Find where the given text appears and provide that cell's center as (x, y) coordinate. 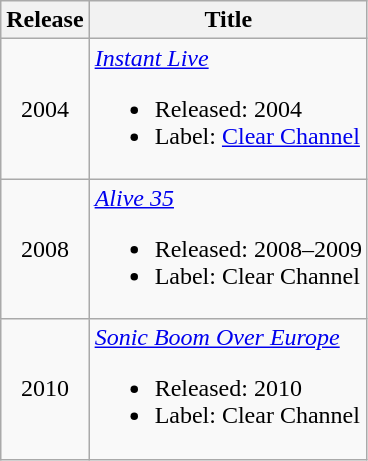
Title (228, 20)
Instant LiveReleased: 2004Label: Clear Channel (228, 109)
Release (45, 20)
2004 (45, 109)
2008 (45, 249)
2010 (45, 389)
Sonic Boom Over EuropeReleased: 2010Label: Clear Channel (228, 389)
Alive 35Released: 2008–2009Label: Clear Channel (228, 249)
